Return (X, Y) of the center of cell containing provided text 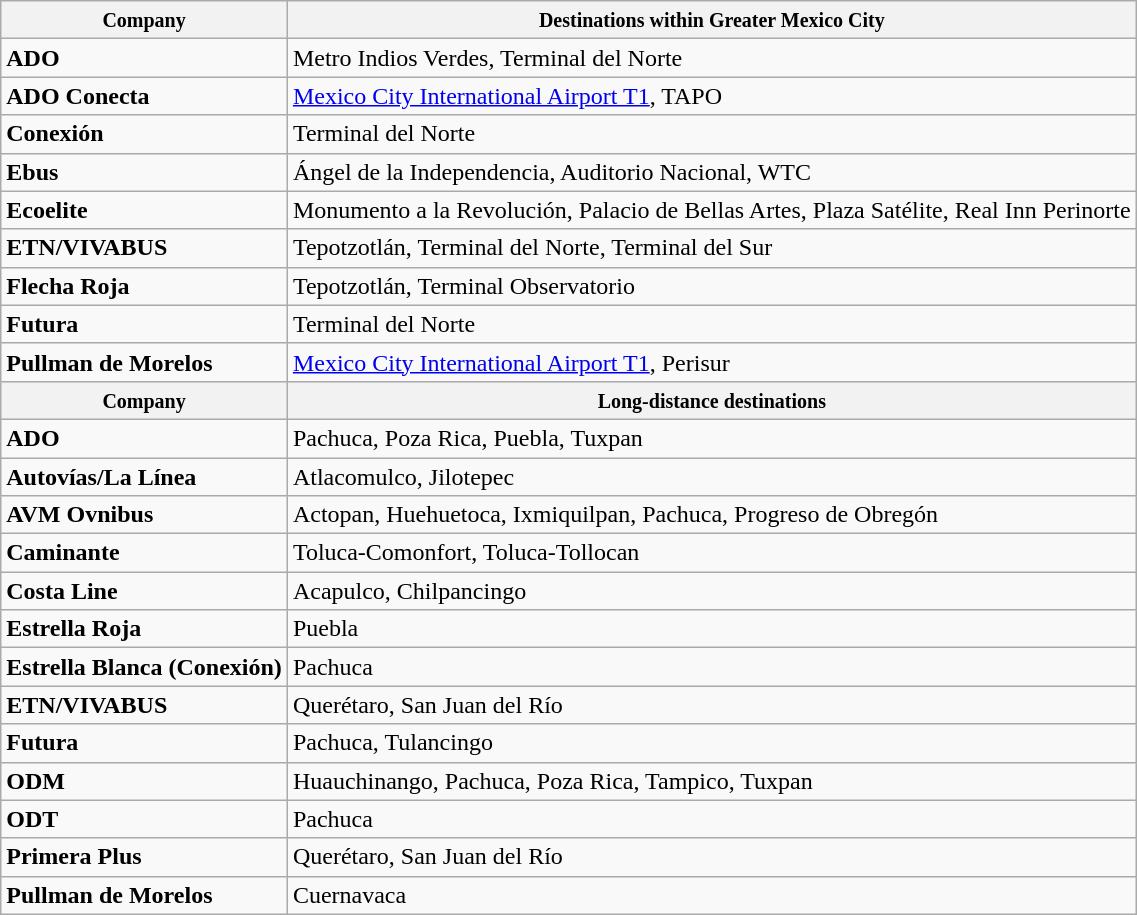
Tepotzotlán, Terminal Observatorio (712, 286)
Actopan, Huehuetoca, Ixmiquilpan, Pachuca, Progreso de Obregón (712, 515)
Mexico City International Airport T1, TAPO (712, 96)
Huauchinango, Pachuca, Poza Rica, Tampico, Tuxpan (712, 781)
Primera Plus (144, 857)
Pachuca, Poza Rica, Puebla, Tuxpan (712, 438)
Tepotzotlán, Terminal del Norte, Terminal del Sur (712, 248)
Metro Indios Verdes, Terminal del Norte (712, 58)
Flecha Roja (144, 286)
AVM Ovnibus (144, 515)
Atlacomulco, Jilotepec (712, 477)
Monumento a la Revolución, Palacio de Bellas Artes, Plaza Satélite, Real Inn Perinorte (712, 210)
Estrella Blanca (Conexión) (144, 667)
Long-distance destinations (712, 400)
Toluca-Comonfort, Toluca-Tollocan (712, 553)
Destinations within Greater Mexico City (712, 20)
Estrella Roja (144, 629)
Mexico City International Airport T1, Perisur (712, 362)
ADO Conecta (144, 96)
Caminante (144, 553)
Puebla (712, 629)
Costa Line (144, 591)
ODT (144, 819)
Pachuca, Tulancingo (712, 743)
Ecoelite (144, 210)
ODM (144, 781)
Conexión (144, 134)
Autovías/La Línea (144, 477)
Acapulco, Chilpancingo (712, 591)
Ángel de la Independencia, Auditorio Nacional, WTC (712, 172)
Ebus (144, 172)
Cuernavaca (712, 895)
